Identify which cell holds the provided text, then report its (x, y) central coordinate. 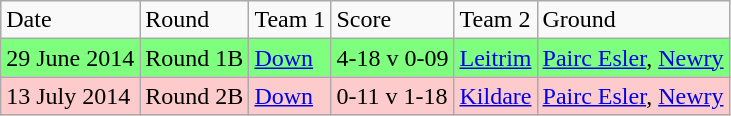
13 July 2014 (70, 96)
Kildare (496, 96)
0-11 v 1-18 (392, 96)
Round 2B (194, 96)
29 June 2014 (70, 58)
Ground (633, 20)
Score (392, 20)
Team 2 (496, 20)
Date (70, 20)
4-18 v 0-09 (392, 58)
Round (194, 20)
Leitrim (496, 58)
Round 1B (194, 58)
Team 1 (290, 20)
